Locate the cell with the specified text and output its [x, y] center coordinate. 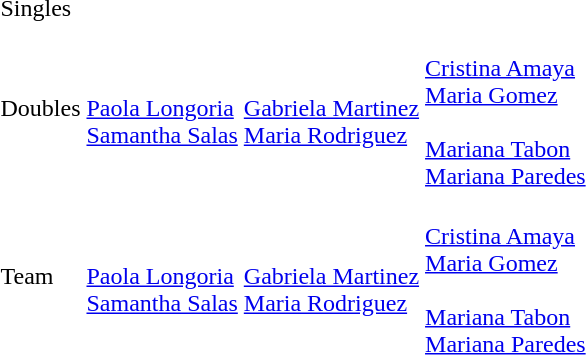
Paola LongoriaSamantha Salas [162, 108]
Gabriela MartinezMaria Rodriguez [331, 108]
